Return the (X, Y) coordinate for the center point of the cell that contains the specified text.  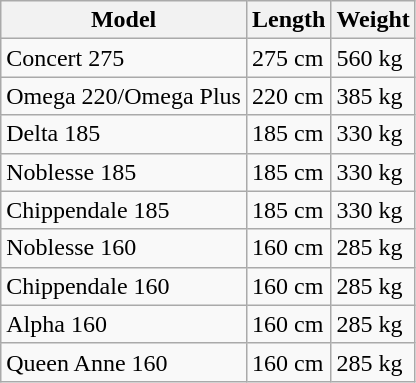
Concert 275 (124, 58)
220 cm (288, 96)
560 kg (373, 58)
Delta 185 (124, 134)
Chippendale 185 (124, 210)
Noblesse 160 (124, 248)
Chippendale 160 (124, 286)
Model (124, 20)
275 cm (288, 58)
Length (288, 20)
Omega 220/Omega Plus (124, 96)
Noblesse 185 (124, 172)
385 kg (373, 96)
Queen Anne 160 (124, 362)
Weight (373, 20)
Alpha 160 (124, 324)
